Find where the given text appears and provide that cell's center as (x, y) coordinate. 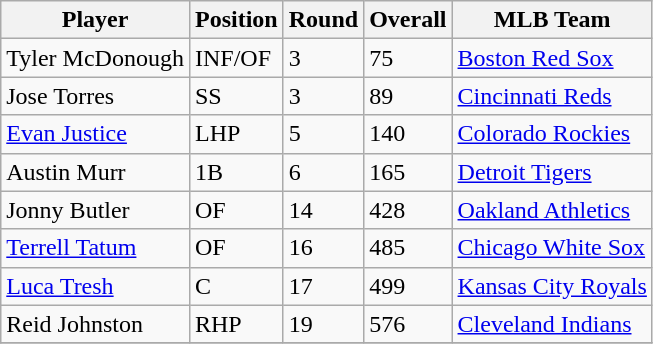
14 (323, 210)
Colorado Rockies (552, 134)
Tyler McDonough (96, 58)
165 (408, 172)
499 (408, 286)
Boston Red Sox (552, 58)
Position (236, 20)
C (236, 286)
Jonny Butler (96, 210)
5 (323, 134)
17 (323, 286)
Chicago White Sox (552, 248)
LHP (236, 134)
MLB Team (552, 20)
Overall (408, 20)
1B (236, 172)
SS (236, 96)
Round (323, 20)
Luca Tresh (96, 286)
Cincinnati Reds (552, 96)
6 (323, 172)
Detroit Tigers (552, 172)
Reid Johnston (96, 324)
Oakland Athletics (552, 210)
75 (408, 58)
428 (408, 210)
140 (408, 134)
Player (96, 20)
16 (323, 248)
Cleveland Indians (552, 324)
Evan Justice (96, 134)
Terrell Tatum (96, 248)
576 (408, 324)
485 (408, 248)
RHP (236, 324)
Kansas City Royals (552, 286)
Jose Torres (96, 96)
19 (323, 324)
INF/OF (236, 58)
Austin Murr (96, 172)
89 (408, 96)
